Identify which cell holds the provided text, then report its [x, y] central coordinate. 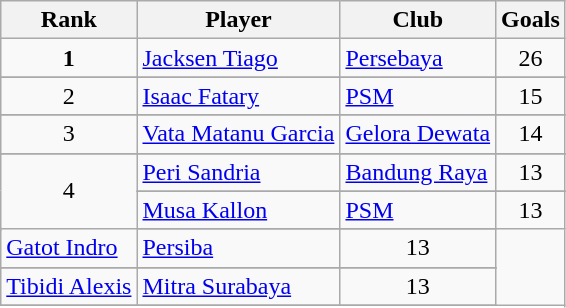
Isaac Fatary [238, 96]
Gatot Indro [69, 248]
Goals [531, 20]
Club [418, 20]
Mitra Surabaya [238, 286]
3 [69, 134]
Bandung Raya [418, 172]
Jacksen Tiago [238, 58]
Persiba [238, 248]
15 [531, 96]
Rank [69, 20]
Persebaya [418, 58]
Player [238, 20]
Peri Sandria [238, 172]
14 [531, 134]
Gelora Dewata [418, 134]
Vata Matanu Garcia [238, 134]
Tibidi Alexis [69, 286]
Musa Kallon [238, 210]
26 [531, 58]
2 [69, 96]
1 [69, 58]
4 [69, 191]
